Find where the given text appears and provide that cell's center as (X, Y) coordinate. 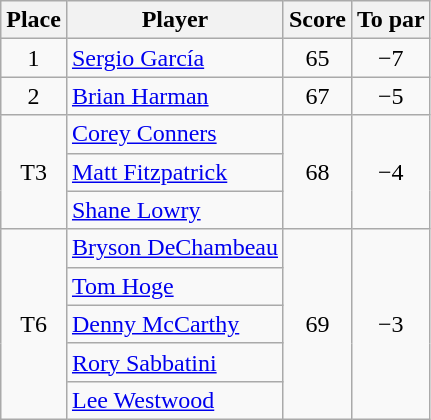
Denny McCarthy (174, 324)
69 (317, 324)
67 (317, 96)
Place (34, 20)
Rory Sabbatini (174, 362)
Matt Fitzpatrick (174, 172)
Player (174, 20)
T3 (34, 172)
T6 (34, 324)
To par (390, 20)
Corey Conners (174, 134)
−5 (390, 96)
Score (317, 20)
−7 (390, 58)
Lee Westwood (174, 400)
−4 (390, 172)
Shane Lowry (174, 210)
2 (34, 96)
65 (317, 58)
Sergio García (174, 58)
1 (34, 58)
Bryson DeChambeau (174, 248)
−3 (390, 324)
Tom Hoge (174, 286)
Brian Harman (174, 96)
68 (317, 172)
